Return (X, Y) of the center of cell containing provided text 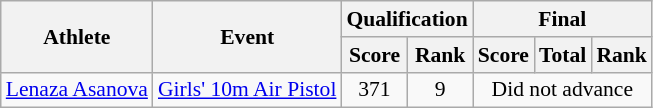
Athlete (77, 36)
9 (440, 90)
Qualification (406, 19)
371 (374, 90)
Total (562, 55)
Final (562, 19)
Girls' 10m Air Pistol (248, 90)
Lenaza Asanova (77, 90)
Did not advance (562, 90)
Event (248, 36)
